Scan for the cell matching the given text and deliver its [x, y] coordinate at center. 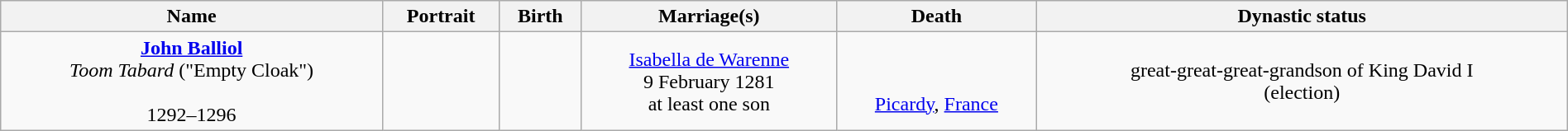
Birth [541, 16]
Portrait [440, 16]
Isabella de Warenne9 February 1281at least one son [710, 81]
Marriage(s) [710, 16]
great-great-great-grandson of King David I(election) [1302, 81]
Dynastic status [1302, 16]
Name [192, 16]
Picardy, France [937, 81]
Death [937, 16]
John BalliolToom Tabard ("Empty Cloak")1292–1296 [192, 81]
